Locate the cell with the specified text and output its (X, Y) center coordinate. 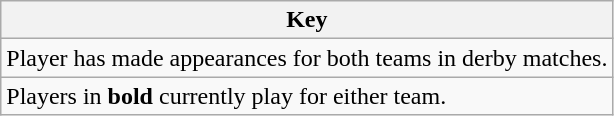
Key (307, 20)
Players in bold currently play for either team. (307, 96)
Player has made appearances for both teams in derby matches. (307, 58)
